Capture the cell that displays the provided text and extract its (x, y) central coordinate. 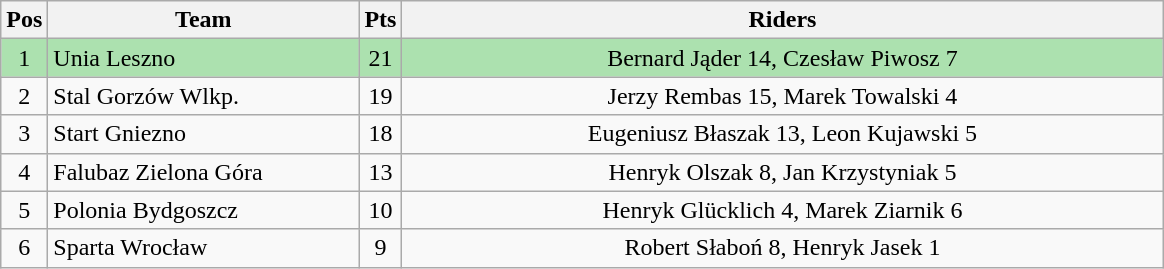
3 (24, 134)
10 (380, 210)
Start Gniezno (204, 134)
Robert Słaboń 8, Henryk Jasek 1 (782, 248)
Polonia Bydgoszcz (204, 210)
Unia Leszno (204, 58)
2 (24, 96)
Riders (782, 20)
13 (380, 172)
19 (380, 96)
5 (24, 210)
Stal Gorzów Wlkp. (204, 96)
9 (380, 248)
Team (204, 20)
4 (24, 172)
Sparta Wrocław (204, 248)
Henryk Glücklich 4, Marek Ziarnik 6 (782, 210)
Eugeniusz Błaszak 13, Leon Kujawski 5 (782, 134)
Pts (380, 20)
Pos (24, 20)
Jerzy Rembas 15, Marek Towalski 4 (782, 96)
Falubaz Zielona Góra (204, 172)
Henryk Olszak 8, Jan Krzystyniak 5 (782, 172)
1 (24, 58)
18 (380, 134)
6 (24, 248)
Bernard Jąder 14, Czesław Piwosz 7 (782, 58)
21 (380, 58)
